Capture the cell that displays the provided text and extract its (X, Y) central coordinate. 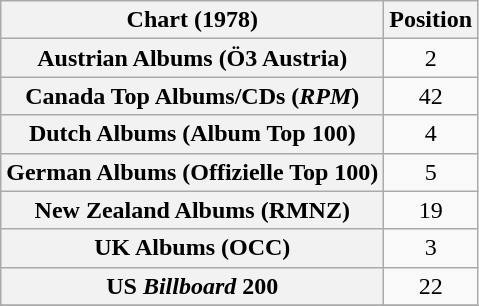
Austrian Albums (Ö3 Austria) (192, 58)
42 (431, 96)
4 (431, 134)
2 (431, 58)
German Albums (Offizielle Top 100) (192, 172)
Position (431, 20)
19 (431, 210)
New Zealand Albums (RMNZ) (192, 210)
US Billboard 200 (192, 286)
Dutch Albums (Album Top 100) (192, 134)
5 (431, 172)
UK Albums (OCC) (192, 248)
Canada Top Albums/CDs (RPM) (192, 96)
Chart (1978) (192, 20)
22 (431, 286)
3 (431, 248)
